Scan for the cell matching the given text and deliver its (X, Y) coordinate at center. 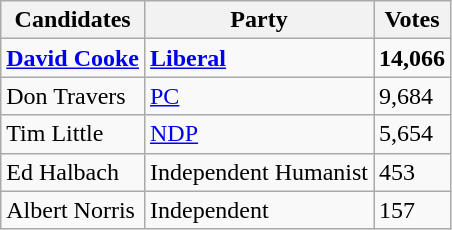
14,066 (412, 58)
9,684 (412, 96)
Liberal (258, 58)
157 (412, 210)
Party (258, 20)
Ed Halbach (73, 172)
Independent (258, 210)
Votes (412, 20)
Candidates (73, 20)
453 (412, 172)
NDP (258, 134)
Tim Little (73, 134)
5,654 (412, 134)
David Cooke (73, 58)
Albert Norris (73, 210)
Don Travers (73, 96)
Independent Humanist (258, 172)
PC (258, 96)
